Locate the cell with the specified text and output its (x, y) center coordinate. 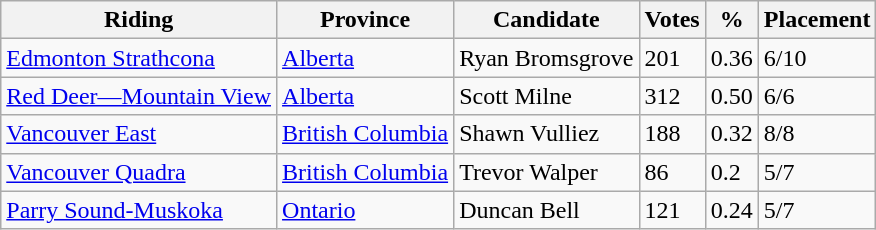
Vancouver East (139, 134)
Trevor Walper (546, 172)
188 (672, 134)
0.50 (732, 96)
0.32 (732, 134)
Scott Milne (546, 96)
Ryan Bromsgrove (546, 58)
0.36 (732, 58)
86 (672, 172)
Duncan Bell (546, 210)
8/8 (817, 134)
Edmonton Strathcona (139, 58)
Candidate (546, 20)
Shawn Vulliez (546, 134)
312 (672, 96)
Vancouver Quadra (139, 172)
% (732, 20)
0.2 (732, 172)
Parry Sound-Muskoka (139, 210)
Riding (139, 20)
Ontario (366, 210)
0.24 (732, 210)
6/10 (817, 58)
Placement (817, 20)
Red Deer—Mountain View (139, 96)
6/6 (817, 96)
Province (366, 20)
121 (672, 210)
201 (672, 58)
Votes (672, 20)
